Search for the cell housing the specified text and yield its [x, y] center coordinate. 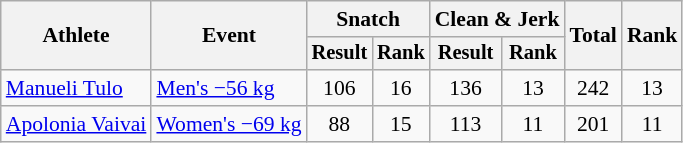
Total [592, 36]
16 [401, 88]
15 [401, 124]
Snatch [368, 19]
136 [466, 88]
Athlete [76, 36]
Apolonia Vaivai [76, 124]
Manueli Tulo [76, 88]
201 [592, 124]
Clean & Jerk [498, 19]
113 [466, 124]
Event [228, 36]
242 [592, 88]
Women's −69 kg [228, 124]
106 [340, 88]
88 [340, 124]
Men's −56 kg [228, 88]
